Detect which cell encompasses the target text, then output its (x, y) center coordinate. 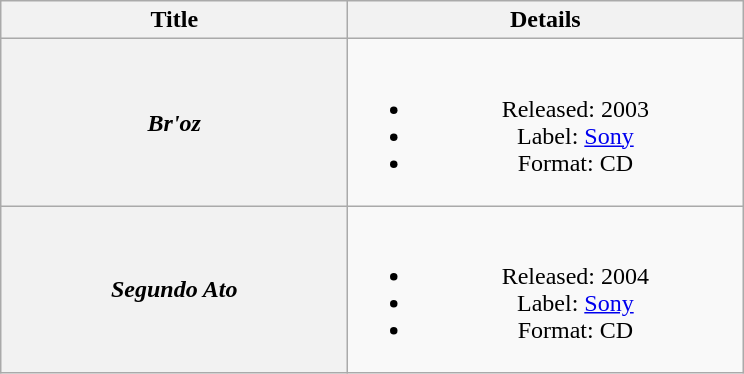
Details (546, 20)
Title (174, 20)
Released: 2003Label: SonyFormat: CD (546, 122)
Released: 2004Label: SonyFormat: CD (546, 290)
Segundo Ato (174, 290)
Br'oz (174, 122)
